Locate the cell with the specified text and output its [x, y] center coordinate. 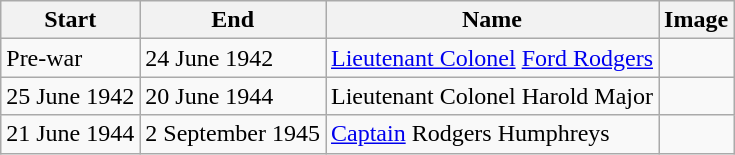
Captain Rodgers Humphreys [492, 134]
Pre-war [70, 58]
Name [492, 20]
25 June 1942 [70, 96]
End [233, 20]
Lieutenant Colonel Ford Rodgers [492, 58]
2 September 1945 [233, 134]
Image [696, 20]
20 June 1944 [233, 96]
24 June 1942 [233, 58]
Start [70, 20]
21 June 1944 [70, 134]
Lieutenant Colonel Harold Major [492, 96]
